Detect which cell encompasses the target text, then output its (x, y) center coordinate. 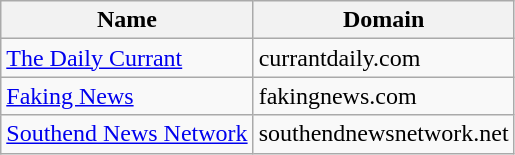
fakingnews.com (384, 96)
Faking News (127, 96)
Name (127, 20)
southendnewsnetwork.net (384, 134)
Southend News Network (127, 134)
currantdaily.com (384, 58)
Domain (384, 20)
The Daily Currant (127, 58)
